Find where the given text appears and provide that cell's center as [x, y] coordinate. 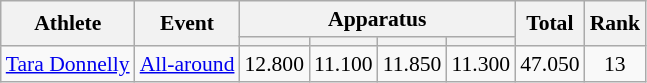
11.850 [412, 64]
Total [550, 24]
13 [616, 64]
47.050 [550, 64]
Athlete [68, 24]
Event [188, 24]
All-around [188, 64]
Rank [616, 24]
11.100 [344, 64]
Apparatus [378, 19]
12.800 [274, 64]
Tara Donnelly [68, 64]
11.300 [480, 64]
